For the text-containing cell, return its midpoint in (X, Y) coordinate format. 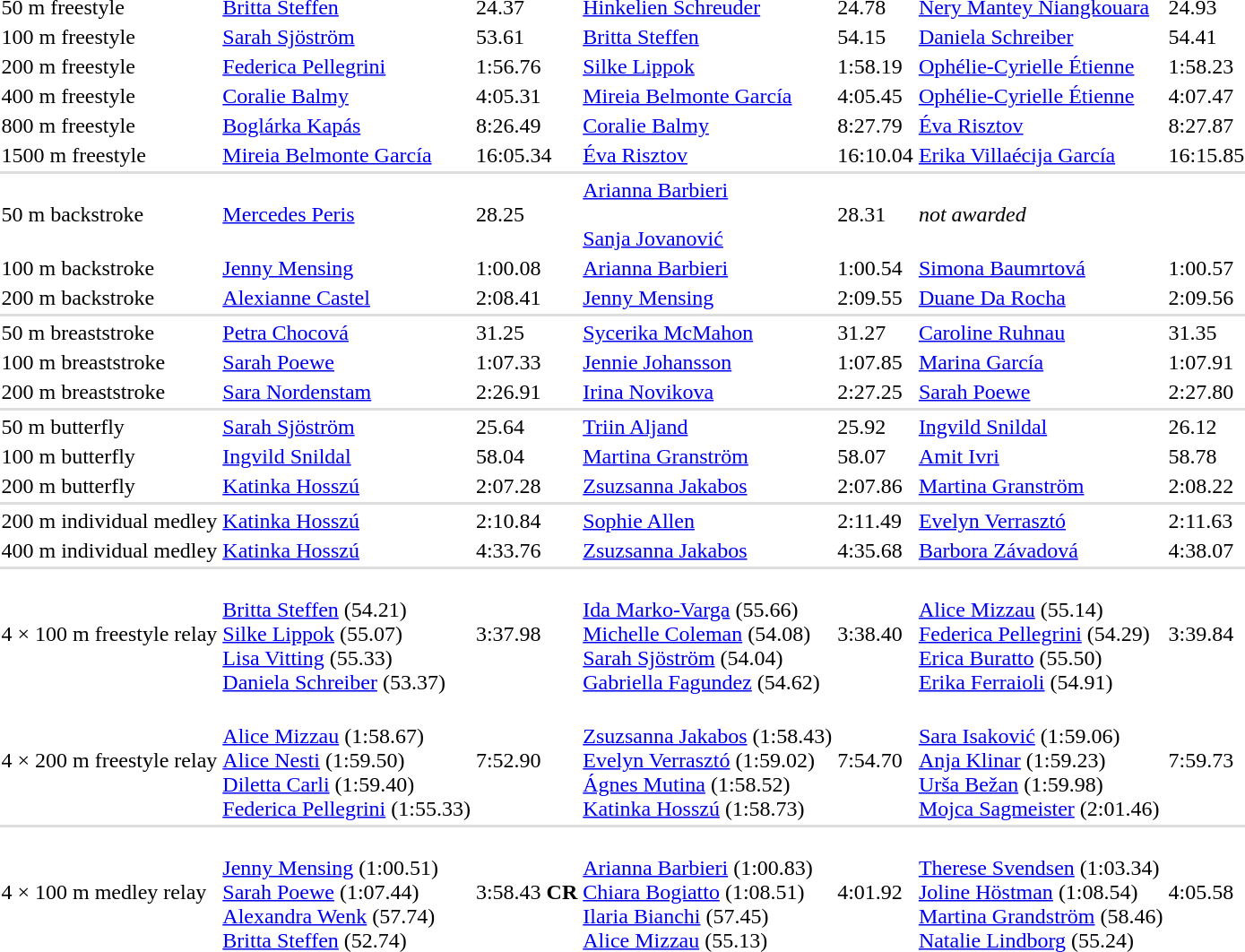
800 m freestyle (109, 125)
16:05.34 (526, 155)
50 m breaststroke (109, 333)
50 m backstroke (109, 214)
not awarded (1081, 214)
31.27 (876, 333)
4 × 200 m freestyle relay (109, 760)
Sara Nordenstam (347, 392)
400 m freestyle (109, 96)
Simona Baumrtová (1041, 268)
28.31 (876, 214)
Sycerika McMahon (708, 333)
200 m freestyle (109, 66)
1:07.85 (876, 362)
Petra Chocová (347, 333)
1:56.76 (526, 66)
Zsuzsanna Jakabos (1:58.43)Evelyn Verrasztó (1:59.02)Ágnes Mutina (1:58.52)Katinka Hosszú (1:58.73) (708, 760)
Erika Villaécija García (1041, 155)
2:09.55 (876, 298)
7:54.70 (876, 760)
100 m freestyle (109, 37)
Irina Novikova (708, 392)
Sophie Allen (708, 521)
Jennie Johansson (708, 362)
Ida Marko-Varga (55.66)Michelle Coleman (54.08)Sarah Sjöström (54.04)Gabriella Fagundez (54.62) (708, 634)
Duane Da Rocha (1041, 298)
1:58.19 (876, 66)
Amit Ivri (1041, 456)
Britta Steffen (708, 37)
8:26.49 (526, 125)
Alice Mizzau (55.14)Federica Pellegrini (54.29)Erica Buratto (55.50)Erika Ferraioli (54.91) (1041, 634)
Evelyn Verrasztó (1041, 521)
100 m backstroke (109, 268)
25.64 (526, 427)
3:38.40 (876, 634)
200 m butterfly (109, 486)
4 × 100 m freestyle relay (109, 634)
4:05.31 (526, 96)
58.07 (876, 456)
Boglárka Kapás (347, 125)
Alexianne Castel (347, 298)
2:27.25 (876, 392)
Federica Pellegrini (347, 66)
25.92 (876, 427)
53.61 (526, 37)
1:00.08 (526, 268)
4:35.68 (876, 550)
58.04 (526, 456)
16:10.04 (876, 155)
Marina García (1041, 362)
1:07.33 (526, 362)
200 m breaststroke (109, 392)
Sara Isaković (1:59.06)Anja Klinar (1:59.23)Urša Bežan (1:59.98)Mojca Sagmeister (2:01.46) (1041, 760)
31.25 (526, 333)
Triin Aljand (708, 427)
200 m backstroke (109, 298)
Alice Mizzau (1:58.67)Alice Nesti (1:59.50)Diletta Carli (1:59.40)Federica Pellegrini (1:55.33) (347, 760)
54.15 (876, 37)
2:10.84 (526, 521)
400 m individual medley (109, 550)
Britta Steffen (54.21)Silke Lippok (55.07)Lisa Vitting (55.33)Daniela Schreiber (53.37) (347, 634)
Mercedes Peris (347, 214)
Silke Lippok (708, 66)
2:08.41 (526, 298)
2:07.28 (526, 486)
Daniela Schreiber (1041, 37)
3:37.98 (526, 634)
100 m butterfly (109, 456)
8:27.79 (876, 125)
Barbora Závadová (1041, 550)
Arianna BarbieriSanja Jovanović (708, 214)
7:52.90 (526, 760)
28.25 (526, 214)
Arianna Barbieri (708, 268)
1500 m freestyle (109, 155)
200 m individual medley (109, 521)
4:05.45 (876, 96)
Caroline Ruhnau (1041, 333)
2:11.49 (876, 521)
50 m butterfly (109, 427)
2:26.91 (526, 392)
100 m breaststroke (109, 362)
1:00.54 (876, 268)
2:07.86 (876, 486)
4:33.76 (526, 550)
